Provide the [x, y] coordinate of the cell's center where the given text is located.  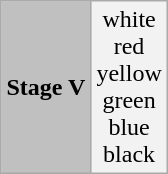
Stage V [46, 88]
whiteredyellowgreenblueblack [129, 88]
